Return [X, Y] of the center of cell containing provided text 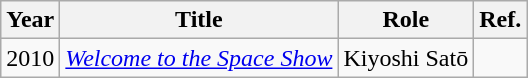
Role [406, 20]
2010 [30, 58]
Kiyoshi Satō [406, 58]
Title [199, 20]
Year [30, 20]
Welcome to the Space Show [199, 58]
Ref. [500, 20]
